Return the [x, y] coordinate for the center point of the cell that contains the specified text.  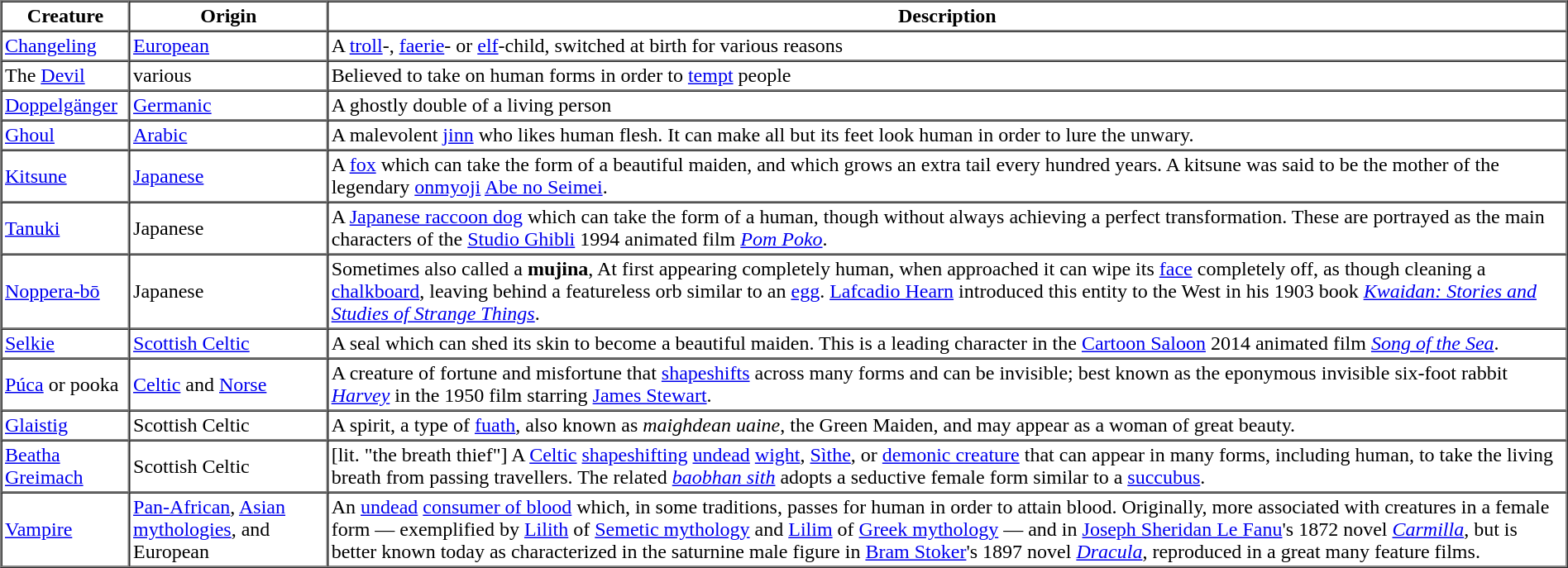
A malevolent jinn who likes human flesh. It can make all but its feet look human in order to lure the unwary. [947, 136]
Noppera-bō [66, 292]
The Devil [66, 76]
Arabic [229, 136]
A spirit, a type of fuath, also known as maighdean uaine, the Green Maiden, and may appear as a woman of great beauty. [947, 425]
Changeling [66, 46]
Ghoul [66, 136]
Beatha Greimach [66, 466]
A seal which can shed its skin to become a beautiful maiden. This is a leading character in the Cartoon Saloon 2014 animated film Song of the Sea. [947, 344]
Kitsune [66, 177]
Germanic [229, 106]
Pan-African, Asian mythologies, and European [229, 530]
European [229, 46]
Selkie [66, 344]
Origin [229, 17]
Description [947, 17]
various [229, 76]
Vampire [66, 530]
Doppelgänger [66, 106]
A ghostly double of a living person [947, 106]
Tanuki [66, 228]
Creature [66, 17]
Celtic and Norse [229, 385]
Púca or pooka [66, 385]
Believed to take on human forms in order to tempt people [947, 76]
Glaistig [66, 425]
A troll-, faerie- or elf-child, switched at birth for various reasons [947, 46]
